Pinpoint the cell where the given text exists, returning its (x, y) midpoint coordinate. 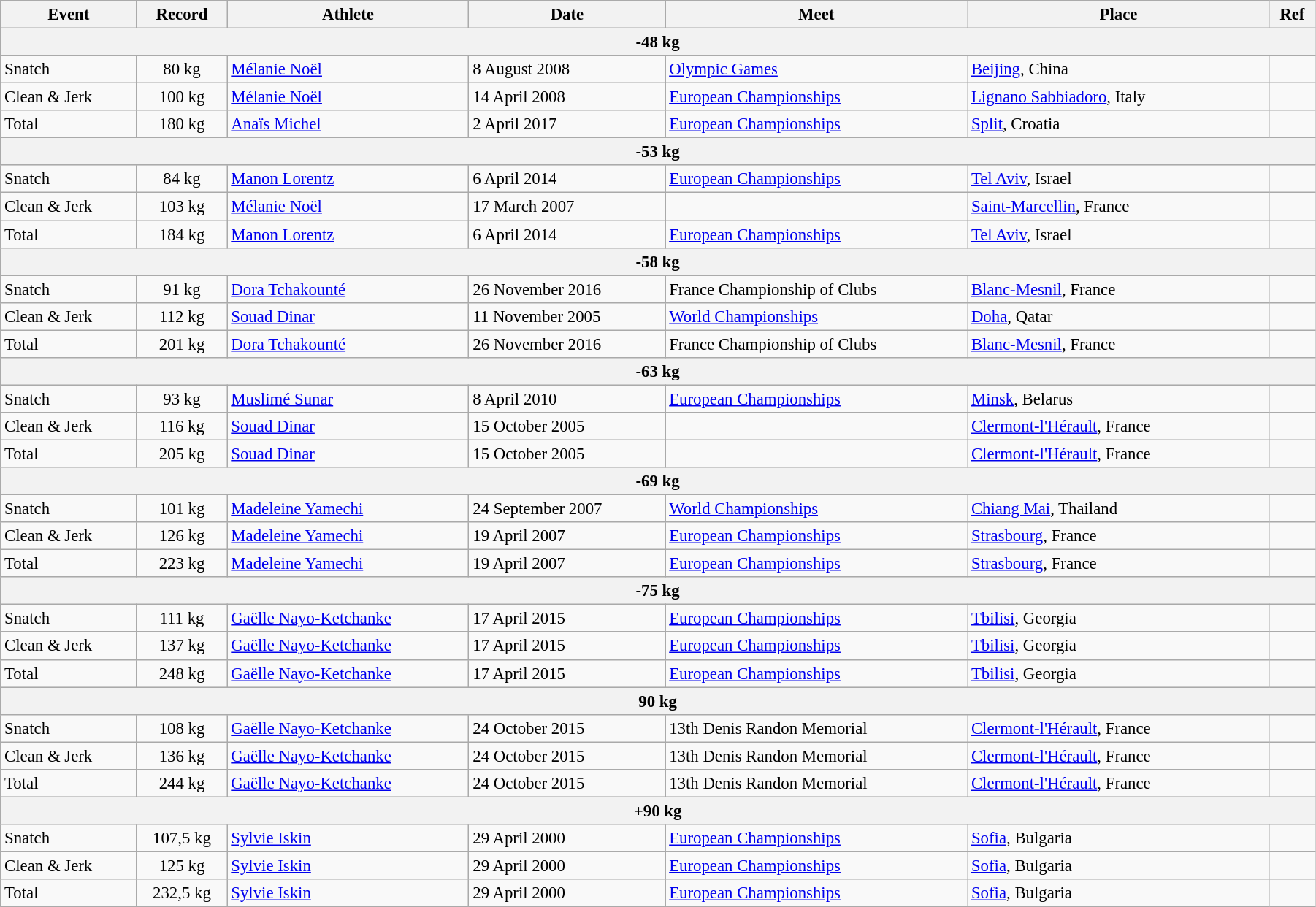
Ref (1292, 15)
126 kg (182, 536)
8 August 2008 (567, 69)
Lignano Sabbiadoro, Italy (1119, 97)
100 kg (182, 97)
Split, Croatia (1119, 124)
Record (182, 15)
112 kg (182, 316)
180 kg (182, 124)
Anaïs Michel (348, 124)
223 kg (182, 564)
-58 kg (658, 261)
137 kg (182, 646)
184 kg (182, 234)
8 April 2010 (567, 399)
Muslimé Sunar (348, 399)
Place (1119, 15)
-75 kg (658, 591)
248 kg (182, 673)
111 kg (182, 619)
-53 kg (658, 152)
Date (567, 15)
80 kg (182, 69)
Chiang Mai, Thailand (1119, 509)
Doha, Qatar (1119, 316)
24 September 2007 (567, 509)
+90 kg (658, 811)
90 kg (658, 701)
107,5 kg (182, 838)
14 April 2008 (567, 97)
103 kg (182, 207)
232,5 kg (182, 893)
Minsk, Belarus (1119, 399)
Athlete (348, 15)
-63 kg (658, 372)
201 kg (182, 344)
Beijing, China (1119, 69)
17 March 2007 (567, 207)
Saint-Marcellin, France (1119, 207)
116 kg (182, 426)
91 kg (182, 289)
2 April 2017 (567, 124)
136 kg (182, 756)
205 kg (182, 453)
93 kg (182, 399)
-48 kg (658, 42)
125 kg (182, 865)
Olympic Games (816, 69)
101 kg (182, 509)
244 kg (182, 784)
11 November 2005 (567, 316)
Meet (816, 15)
108 kg (182, 728)
Event (69, 15)
84 kg (182, 179)
-69 kg (658, 481)
